From the cell containing the given text, extract its center point as [x, y] coordinate. 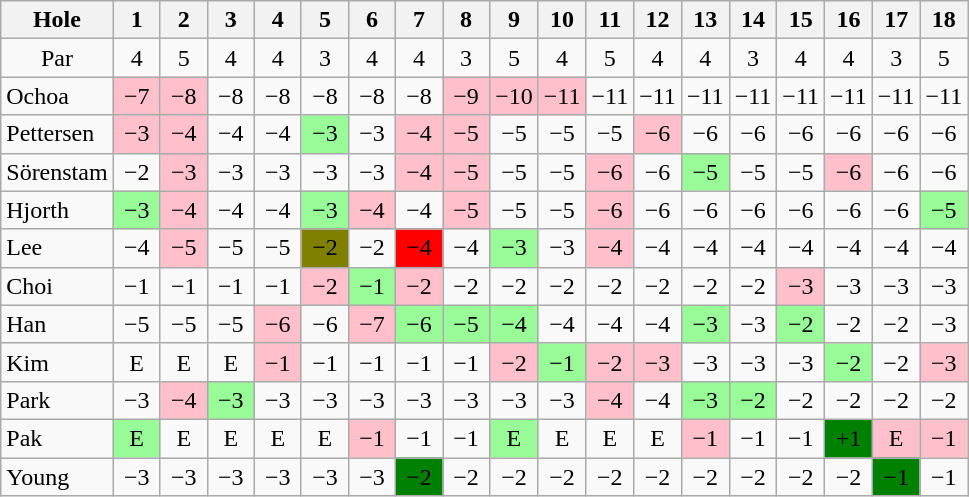
1 [136, 20]
Hole [57, 20]
12 [658, 20]
Pettersen [57, 134]
16 [849, 20]
13 [705, 20]
−10 [514, 96]
Hjorth [57, 210]
8 [466, 20]
Han [57, 324]
Lee [57, 248]
Young [57, 477]
15 [801, 20]
7 [420, 20]
Park [57, 400]
14 [753, 20]
Pak [57, 438]
−9 [466, 96]
2 [184, 20]
Par [57, 58]
Choi [57, 286]
+1 [849, 438]
17 [896, 20]
11 [610, 20]
Kim [57, 362]
18 [944, 20]
Ochoa [57, 96]
9 [514, 20]
Sörenstam [57, 172]
10 [562, 20]
6 [372, 20]
